Scan for the cell matching the given text and deliver its (X, Y) coordinate at center. 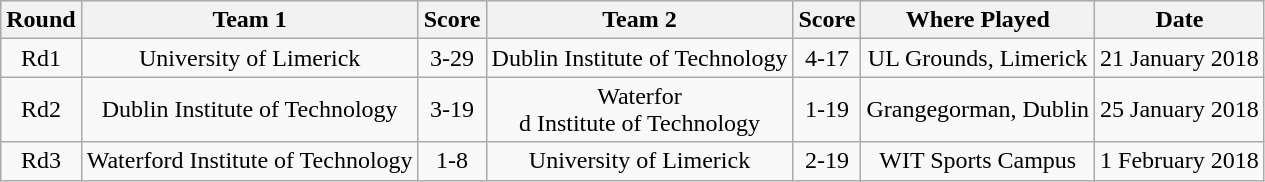
1 February 2018 (1180, 161)
1-19 (827, 110)
21 January 2018 (1180, 58)
Date (1180, 20)
25 January 2018 (1180, 110)
UL Grounds, Limerick (978, 58)
1-8 (452, 161)
3-19 (452, 110)
Grangegorman, Dublin (978, 110)
Rd1 (41, 58)
2-19 (827, 161)
Rd2 (41, 110)
Round (41, 20)
Team 1 (250, 20)
WIT Sports Campus (978, 161)
Where Played (978, 20)
Rd3 (41, 161)
4-17 (827, 58)
3-29 (452, 58)
Team 2 (640, 20)
